Determine the (x, y) coordinate at the center of the cell enclosing the given text.  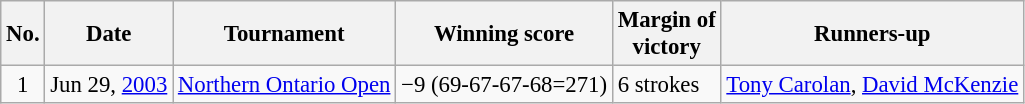
Runners-up (872, 34)
Date (109, 34)
6 strokes (666, 85)
Margin ofvictory (666, 34)
Winning score (504, 34)
Jun 29, 2003 (109, 85)
Northern Ontario Open (284, 85)
−9 (69-67-67-68=271) (504, 85)
Tony Carolan, David McKenzie (872, 85)
Tournament (284, 34)
1 (23, 85)
No. (23, 34)
